Identify which cell holds the provided text, then report its (X, Y) central coordinate. 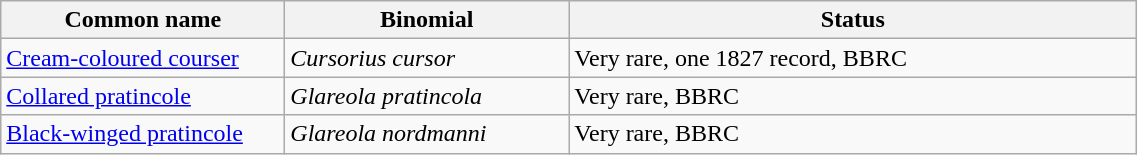
Cursorius cursor (427, 58)
Black-winged pratincole (143, 134)
Glareola pratincola (427, 96)
Binomial (427, 20)
Collared pratincole (143, 96)
Cream-coloured courser (143, 58)
Very rare, one 1827 record, BBRC (853, 58)
Glareola nordmanni (427, 134)
Common name (143, 20)
Status (853, 20)
